Locate the cell with the specified text and output its [x, y] center coordinate. 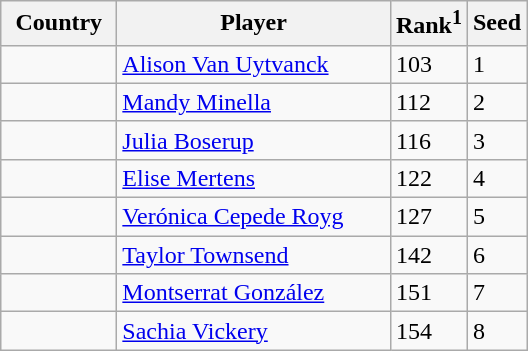
122 [428, 178]
5 [496, 217]
6 [496, 255]
1 [496, 64]
112 [428, 102]
Alison Van Uytvanck [254, 64]
Julia Boserup [254, 140]
151 [428, 293]
154 [428, 331]
Taylor Townsend [254, 255]
2 [496, 102]
Rank1 [428, 24]
Country [59, 24]
Seed [496, 24]
Elise Mertens [254, 178]
7 [496, 293]
127 [428, 217]
4 [496, 178]
Mandy Minella [254, 102]
Sachia Vickery [254, 331]
Player [254, 24]
3 [496, 140]
103 [428, 64]
8 [496, 331]
Verónica Cepede Royg [254, 217]
142 [428, 255]
116 [428, 140]
Montserrat González [254, 293]
